Provide the [x, y] coordinate of the cell's center where the given text is located.  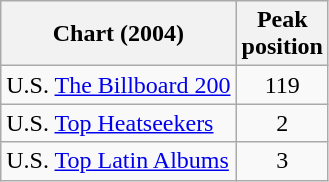
U.S. Top Latin Albums [118, 161]
3 [282, 161]
U.S. Top Heatseekers [118, 123]
2 [282, 123]
Chart (2004) [118, 34]
Peakposition [282, 34]
119 [282, 85]
U.S. The Billboard 200 [118, 85]
